Locate the cell with the specified text and output its (x, y) center coordinate. 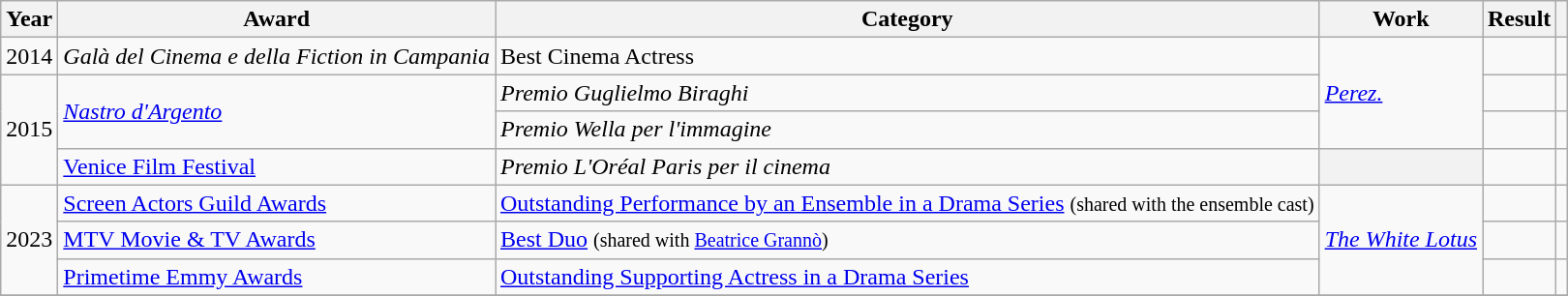
2023 (29, 240)
The White Lotus (1401, 240)
Outstanding Performance by an Ensemble in a Drama Series (shared with the ensemble cast) (908, 203)
2015 (29, 130)
Primetime Emmy Awards (277, 277)
Outstanding Supporting Actress in a Drama Series (908, 277)
Award (277, 19)
Best Duo (shared with Beatrice Grannò) (908, 240)
MTV Movie & TV Awards (277, 240)
Galà del Cinema e della Fiction in Campania (277, 56)
Perez. (1401, 93)
Work (1401, 19)
Premio Wella per l'immagine (908, 130)
Nastro d'Argento (277, 111)
Venice Film Festival (277, 166)
Premio Guglielmo Biraghi (908, 93)
Screen Actors Guild Awards (277, 203)
Category (908, 19)
Premio L'Oréal Paris per il cinema (908, 166)
Result (1520, 19)
Best Cinema Actress (908, 56)
Year (29, 19)
2014 (29, 56)
